Identify which cell holds the provided text, then report its (X, Y) central coordinate. 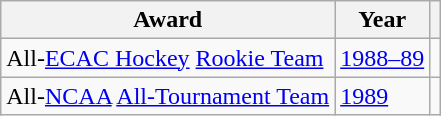
All-ECAC Hockey Rookie Team (168, 58)
All-NCAA All-Tournament Team (168, 96)
1988–89 (382, 58)
Award (168, 20)
Year (382, 20)
1989 (382, 96)
